Scan for the cell matching the given text and deliver its (x, y) coordinate at center. 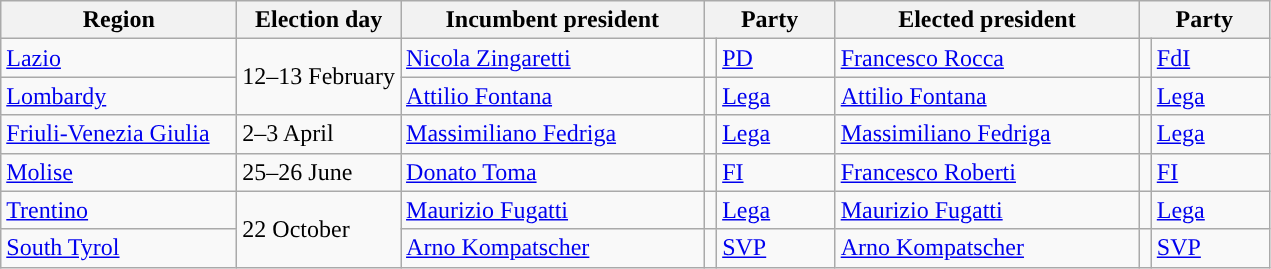
22 October (319, 229)
Lombardy (119, 96)
Region (119, 20)
Incumbent president (553, 20)
12–13 February (319, 77)
Elected president (987, 20)
South Tyrol (119, 248)
Francesco Rocca (987, 58)
Molise (119, 172)
PD (776, 58)
Francesco Roberti (987, 172)
Trentino (119, 210)
FdI (1210, 58)
Election day (319, 20)
Friuli-Venezia Giulia (119, 134)
2–3 April (319, 134)
Donato Toma (553, 172)
Lazio (119, 58)
25–26 June (319, 172)
Nicola Zingaretti (553, 58)
